Scan for the cell matching the given text and deliver its (x, y) coordinate at center. 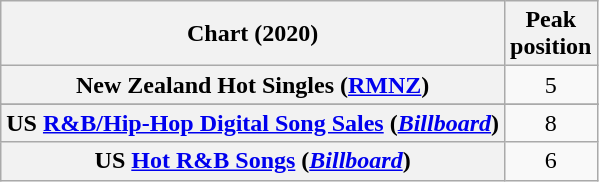
Chart (2020) (253, 34)
5 (551, 85)
6 (551, 161)
US R&B/Hip-Hop Digital Song Sales (Billboard) (253, 123)
Peakposition (551, 34)
8 (551, 123)
US Hot R&B Songs (Billboard) (253, 161)
New Zealand Hot Singles (RMNZ) (253, 85)
